Output the [x, y] coordinate of the center of the cell containing the given text.  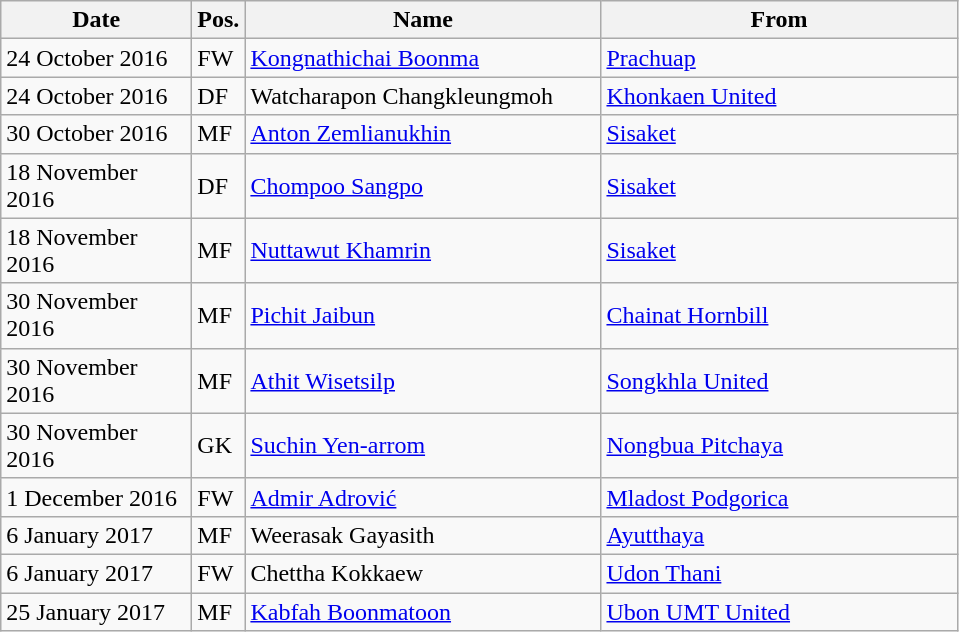
GK [218, 446]
25 January 2017 [96, 611]
Chainat Hornbill [779, 316]
Nuttawut Khamrin [423, 250]
Athit Wisetsilp [423, 380]
Songkhla United [779, 380]
Suchin Yen-arrom [423, 446]
30 October 2016 [96, 134]
Anton Zemlianukhin [423, 134]
Name [423, 20]
Weerasak Gayasith [423, 535]
Mladost Podgorica [779, 497]
From [779, 20]
Pichit Jaibun [423, 316]
Khonkaen United [779, 96]
Kabfah Boonmatoon [423, 611]
Watcharapon Changkleungmoh [423, 96]
Ubon UMT United [779, 611]
Admir Adrović [423, 497]
Date [96, 20]
Nongbua Pitchaya [779, 446]
Udon Thani [779, 573]
Ayutthaya [779, 535]
Pos. [218, 20]
Prachuap [779, 58]
Kongnathichai Boonma [423, 58]
Chompoo Sangpo [423, 186]
1 December 2016 [96, 497]
Chettha Kokkaew [423, 573]
